Detect which cell encompasses the target text, then output its [x, y] center coordinate. 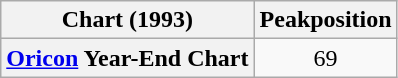
69 [326, 58]
Oricon Year-End Chart [128, 58]
Peakposition [326, 20]
Chart (1993) [128, 20]
